Provide the [x, y] coordinate of the cell's center where the given text is located.  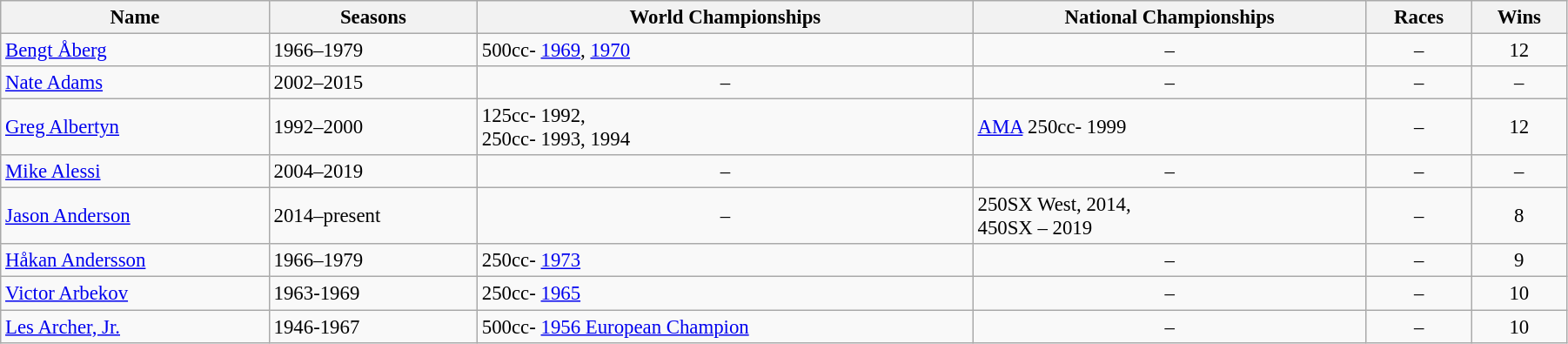
World Championships [726, 17]
2014–present [372, 216]
Seasons [372, 17]
AMA 250cc- 1999 [1169, 127]
2002–2015 [372, 83]
National Championships [1169, 17]
1946-1967 [372, 327]
1963-1969 [372, 293]
125cc- 1992,250cc- 1993, 1994 [726, 127]
Bengt Åberg [136, 51]
9 [1519, 260]
Nate Adams [136, 83]
250cc- 1965 [726, 293]
Les Archer, Jr. [136, 327]
Name [136, 17]
250cc- 1973 [726, 260]
Wins [1519, 17]
Greg Albertyn [136, 127]
Håkan Andersson [136, 260]
250SX West, 2014,450SX – 2019 [1169, 216]
Victor Arbekov [136, 293]
1992–2000 [372, 127]
8 [1519, 216]
500cc- 1969, 1970 [726, 51]
Jason Anderson [136, 216]
2004–2019 [372, 172]
Races [1418, 17]
Mike Alessi [136, 172]
500cc- 1956 European Champion [726, 327]
